For the text-containing cell, return its midpoint in (X, Y) coordinate format. 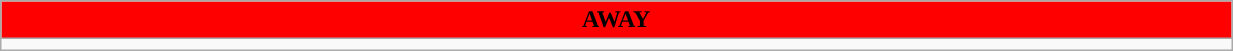
AWAY (616, 20)
